Return the [X, Y] coordinate for the center point of the cell that contains the specified text.  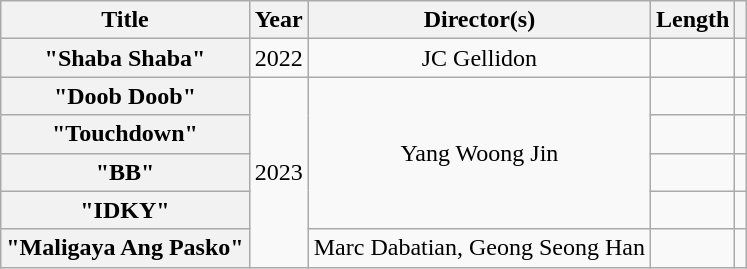
"IDKY" [125, 210]
"Maligaya Ang Pasko" [125, 248]
Marc Dabatian, Geong Seong Han [479, 248]
Director(s) [479, 20]
Length [693, 20]
2023 [278, 172]
"BB" [125, 172]
Yang Woong Jin [479, 153]
JC Gellidon [479, 58]
"Doob Doob" [125, 96]
"Touchdown" [125, 134]
"Shaba Shaba" [125, 58]
2022 [278, 58]
Title [125, 20]
Year [278, 20]
